Pinpoint the cell where the given text exists, returning its (X, Y) midpoint coordinate. 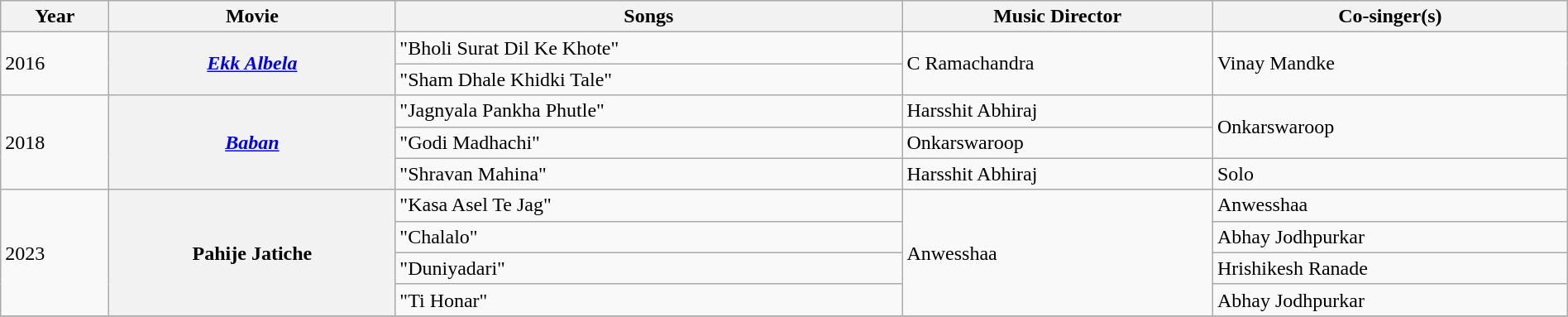
Ekk Albela (252, 64)
Year (55, 17)
Pahije Jatiche (252, 252)
"Chalalo" (648, 237)
"Bholi Surat Dil Ke Khote" (648, 48)
Co-singer(s) (1389, 17)
"Ti Honar" (648, 300)
Solo (1389, 174)
"Shravan Mahina" (648, 174)
"Duniyadari" (648, 268)
Movie (252, 17)
2018 (55, 142)
"Godi Madhachi" (648, 142)
2023 (55, 252)
Hrishikesh Ranade (1389, 268)
Baban (252, 142)
Songs (648, 17)
2016 (55, 64)
"Sham Dhale Khidki Tale" (648, 79)
Music Director (1058, 17)
C Ramachandra (1058, 64)
"Kasa Asel Te Jag" (648, 205)
"Jagnyala Pankha Phutle" (648, 111)
Vinay Mandke (1389, 64)
